Locate the cell with the specified text and output its (x, y) center coordinate. 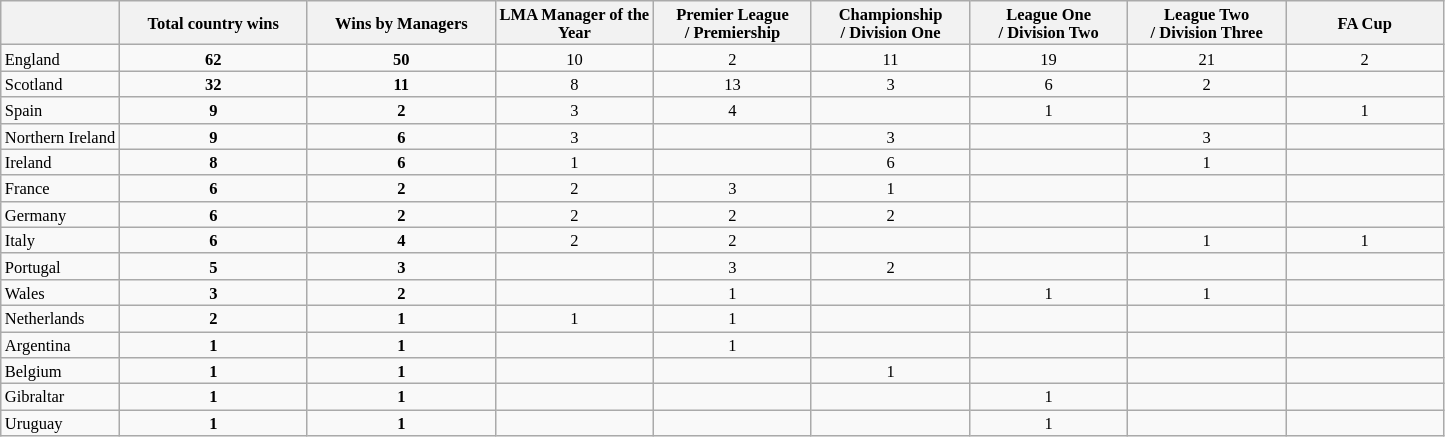
Gibraltar (60, 397)
Wins by Managers (401, 23)
13 (732, 84)
Ireland (60, 162)
21 (1207, 58)
Italy (60, 240)
Spain (60, 110)
Uruguay (60, 423)
Premier League / Premiership (732, 23)
Netherlands (60, 318)
FA Cup (1365, 23)
LMA Manager of the Year (574, 23)
France (60, 188)
Germany (60, 214)
19 (1049, 58)
Championship / Division One (890, 23)
Portugal (60, 266)
62 (213, 58)
Belgium (60, 371)
Total country wins (213, 23)
Wales (60, 292)
Scotland (60, 84)
32 (213, 84)
10 (574, 58)
Northern Ireland (60, 136)
League Two / Division Three (1207, 23)
50 (401, 58)
League One / Division Two (1049, 23)
5 (213, 266)
Argentina (60, 345)
England (60, 58)
